Find where the given text appears and provide that cell's center as (x, y) coordinate. 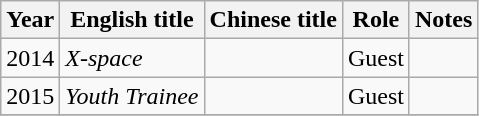
Notes (443, 20)
English title (132, 20)
2015 (30, 96)
Chinese title (273, 20)
Youth Trainee (132, 96)
Role (376, 20)
2014 (30, 58)
Year (30, 20)
X-space (132, 58)
